Search for the cell housing the specified text and yield its (X, Y) center coordinate. 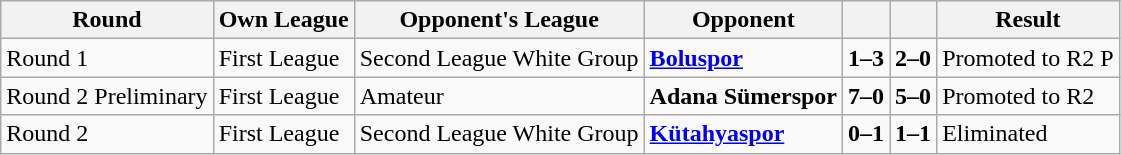
Promoted to R2 P (1028, 58)
Result (1028, 20)
Own League (284, 20)
1–3 (866, 58)
Adana Sümerspor (743, 96)
Kütahyaspor (743, 134)
5–0 (914, 96)
Amateur (499, 96)
Round 2 (107, 134)
0–1 (866, 134)
Opponent's League (499, 20)
Round 2 Preliminary (107, 96)
Boluspor (743, 58)
Promoted to R2 (1028, 96)
Round 1 (107, 58)
2–0 (914, 58)
Opponent (743, 20)
1–1 (914, 134)
Round (107, 20)
7–0 (866, 96)
Eliminated (1028, 134)
